Extract the [X, Y] coordinate from the center of the cell holding the provided text.  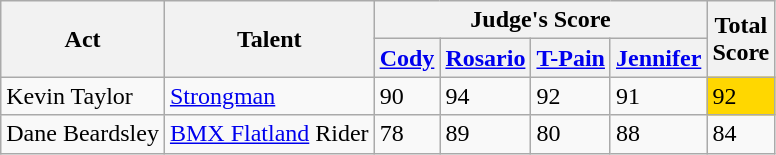
Rosario [486, 58]
89 [486, 134]
Jennifer [658, 58]
T-Pain [571, 58]
80 [571, 134]
Cody [407, 58]
Dane Beardsley [83, 134]
84 [741, 134]
91 [658, 96]
Talent [269, 39]
Judge's Score [540, 20]
78 [407, 134]
BMX Flatland Rider [269, 134]
Act [83, 39]
Kevin Taylor [83, 96]
94 [486, 96]
TotalScore [741, 39]
88 [658, 134]
90 [407, 96]
Strongman [269, 96]
